For the text-containing cell, return its midpoint in [x, y] coordinate format. 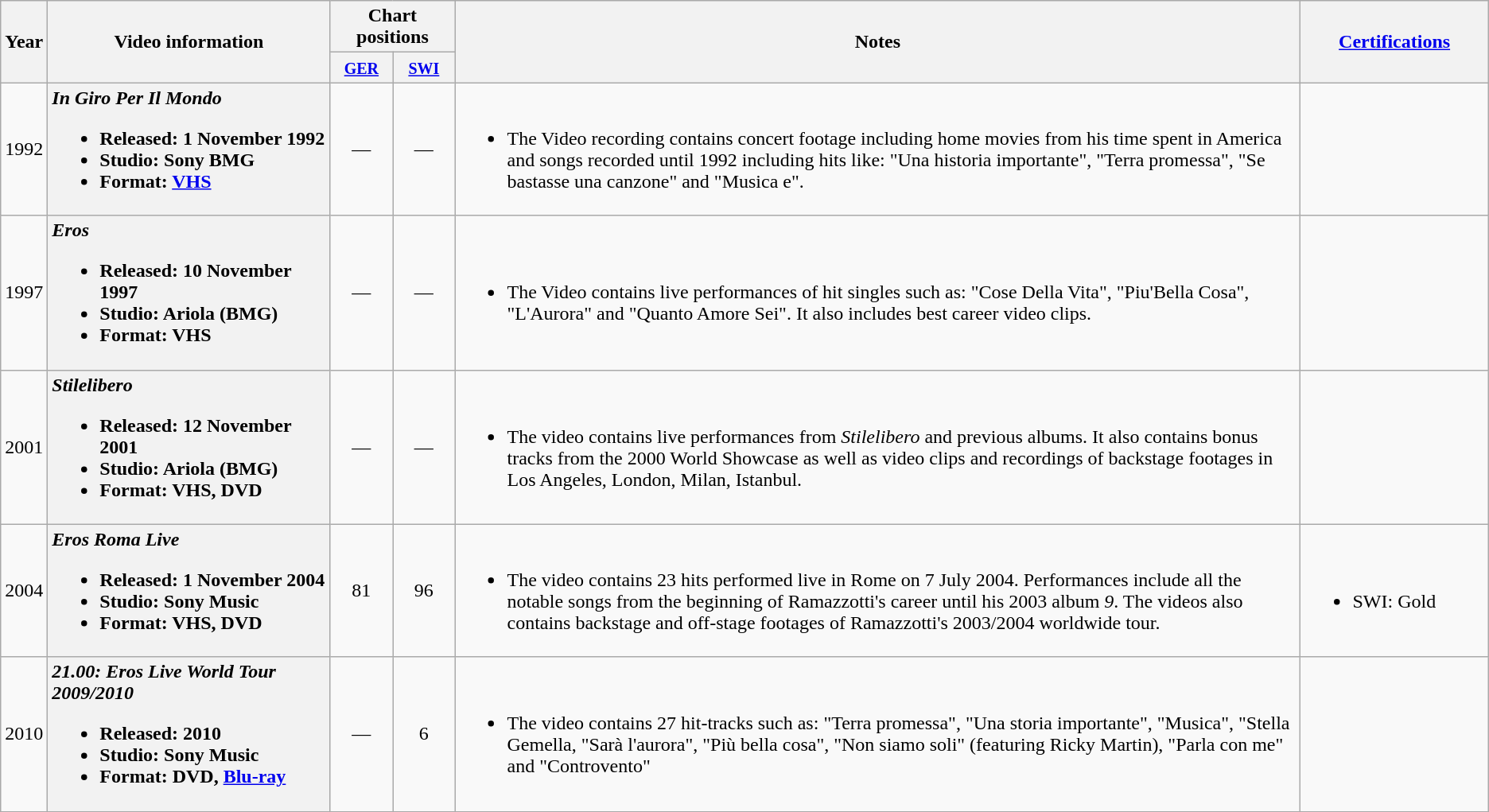
Chart positions [393, 27]
1992 [24, 150]
Eros Roma LiveReleased: 1 November 2004Studio: Sony MusicFormat: VHS, DVD [189, 590]
StileliberoReleased: 12 November 2001Studio: Ariola (BMG)Format: VHS, DVD [189, 447]
2010 [24, 734]
81 [361, 590]
Certifications [1394, 41]
2004 [24, 590]
6 [424, 734]
ErosReleased: 10 November 1997Studio: Ariola (BMG)Format: VHS [189, 293]
Video information [189, 41]
Notes [878, 41]
SWI [424, 68]
Year [24, 41]
SWI: Gold [1394, 590]
21.00: Eros Live World Tour 2009/2010Released: 2010Studio: Sony MusicFormat: DVD, Blu-ray [189, 734]
GER [361, 68]
1997 [24, 293]
In Giro Per Il MondoReleased: 1 November 1992Studio: Sony BMGFormat: VHS [189, 150]
96 [424, 590]
2001 [24, 447]
